Capture the cell that displays the provided text and extract its (x, y) central coordinate. 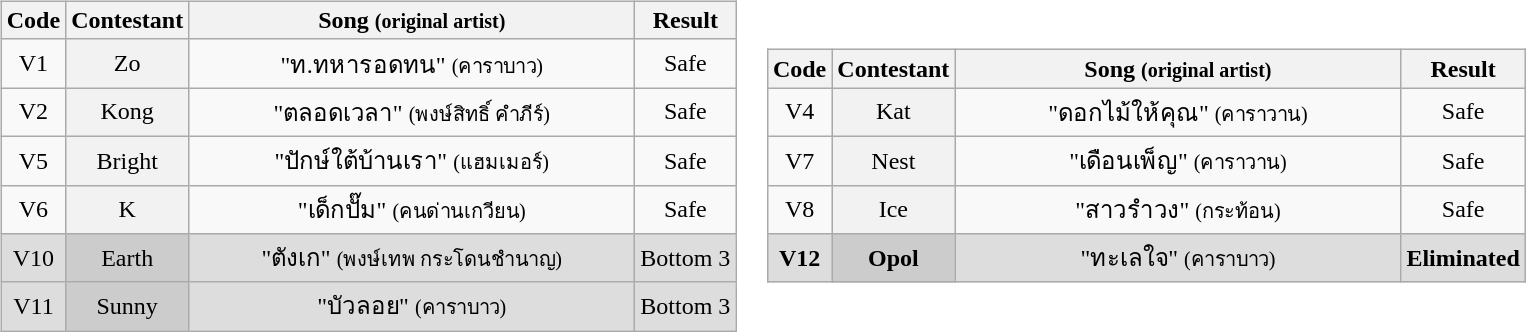
V1 (33, 64)
Ice (894, 210)
Sunny (128, 306)
V2 (33, 112)
V12 (799, 258)
Nest (894, 160)
"ปักษ์ใต้บ้านเรา" (แฮมเมอร์) (412, 160)
Eliminated (1463, 258)
K (128, 210)
"ตังเก" (พงษ์เทพ กระโดนชำนาญ) (412, 258)
V5 (33, 160)
Earth (128, 258)
"บัวลอย" (คาราบาว) (412, 306)
V4 (799, 112)
Zo (128, 64)
Kat (894, 112)
"เด็กปั๊ม" (คนด่านเกวียน) (412, 210)
V7 (799, 160)
Bright (128, 160)
V10 (33, 258)
"สาวรำวง" (กระท้อน) (1178, 210)
V6 (33, 210)
"เดือนเพ็ญ" (คาราวาน) (1178, 160)
V8 (799, 210)
"ตลอดเวลา" (พงษ์สิทธิ์ คำภีร์) (412, 112)
"ทะเลใจ" (คาราบาว) (1178, 258)
V11 (33, 306)
"ท.ทหารอดทน" (คาราบาว) (412, 64)
Opol (894, 258)
"ดอกไม้ให้คุณ" (คาราวาน) (1178, 112)
Kong (128, 112)
